Return the (x, y) coordinate for the center point of the cell that contains the specified text.  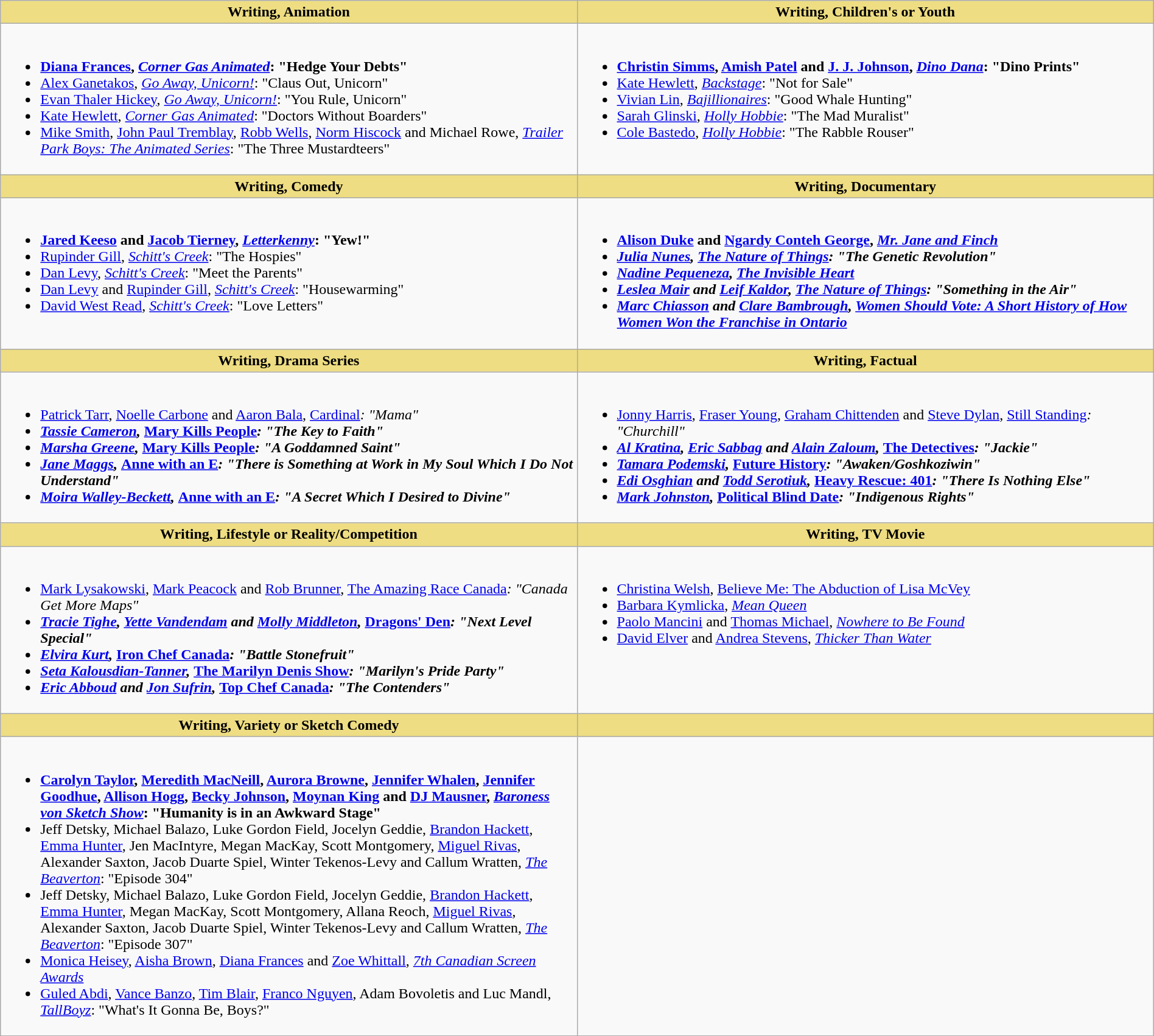
Writing, Animation (288, 12)
Writing, Comedy (288, 186)
Writing, Children's or Youth (865, 12)
Writing, TV Movie (865, 534)
Writing, Variety or Sketch Comedy (288, 725)
Writing, Factual (865, 360)
Writing, Lifestyle or Reality/Competition (288, 534)
Writing, Drama Series (288, 360)
Writing, Documentary (865, 186)
